Find where the given text appears and provide that cell's center as (x, y) coordinate. 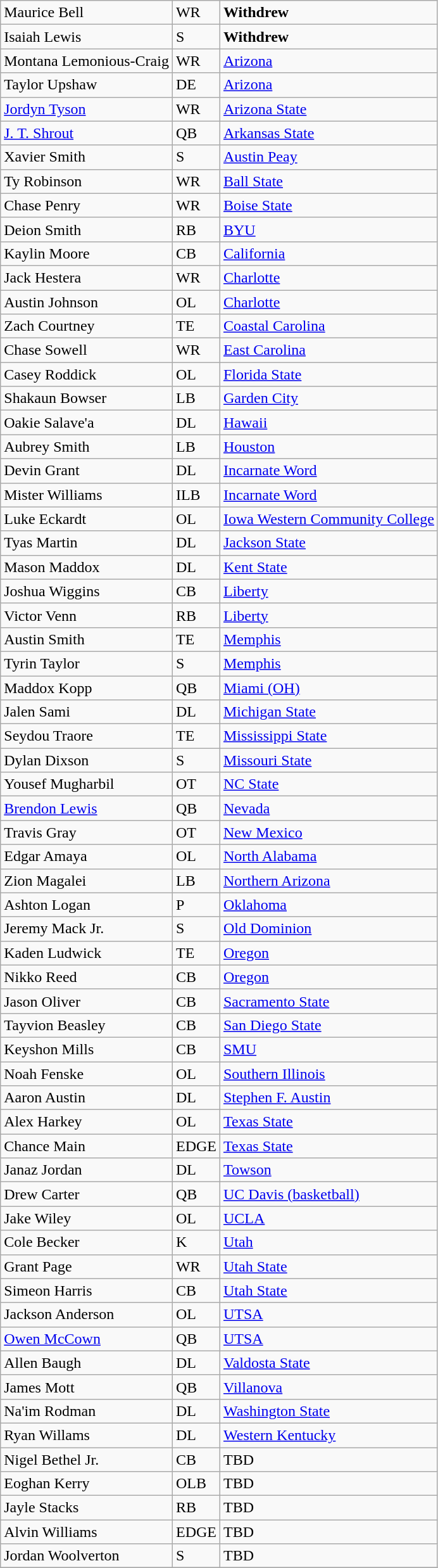
California (328, 253)
Nevada (328, 808)
ILB (196, 495)
North Alabama (328, 857)
Keyshon Mills (87, 1049)
Washington State (328, 1411)
Jordan Woolverton (87, 1556)
Mister Williams (87, 495)
Miami (OH) (328, 687)
Towson (328, 1170)
Chase Sowell (87, 350)
Florida State (328, 374)
Noah Fenske (87, 1074)
Seydou Traore (87, 736)
Jackson Anderson (87, 1315)
Austin Johnson (87, 302)
Janaz Jordan (87, 1170)
Ty Robinson (87, 181)
Zach Courtney (87, 326)
P (196, 905)
Stephen F. Austin (328, 1098)
Xavier Smith (87, 157)
Boise State (328, 205)
Tyrin Taylor (87, 663)
East Carolina (328, 350)
UC Davis (basketball) (328, 1194)
K (196, 1242)
Isaiah Lewis (87, 37)
Casey Roddick (87, 374)
San Diego State (328, 1025)
DE (196, 85)
Austin Smith (87, 639)
Nikko Reed (87, 977)
Oklahoma (328, 905)
Simeon Harris (87, 1291)
Oakie Salave'a (87, 423)
Jeremy Mack Jr. (87, 929)
Kaylin Moore (87, 253)
Utah (328, 1242)
BYU (328, 229)
Kent State (328, 567)
SMU (328, 1049)
James Mott (87, 1387)
Aubrey Smith (87, 447)
Montana Lemonious-Craig (87, 61)
Mason Maddox (87, 567)
Hawaii (328, 423)
Michigan State (328, 712)
Brendon Lewis (87, 808)
Edgar Amaya (87, 857)
Devin Grant (87, 471)
Na'im Rodman (87, 1411)
Arizona State (328, 109)
Coastal Carolina (328, 326)
Garden City (328, 398)
OLB (196, 1484)
Old Dominion (328, 929)
Chase Penry (87, 205)
Southern Illinois (328, 1074)
Maurice Bell (87, 13)
Austin Peay (328, 157)
Owen McCown (87, 1339)
UCLA (328, 1218)
Ashton Logan (87, 905)
Alvin Williams (87, 1532)
Luke Eckardt (87, 519)
Dylan Dixson (87, 760)
Missouri State (328, 760)
Chance Main (87, 1146)
Arkansas State (328, 133)
Cole Becker (87, 1242)
Kaden Ludwick (87, 953)
Villanova (328, 1387)
Jackson State (328, 543)
Jack Hestera (87, 277)
J. T. Shrout (87, 133)
Valdosta State (328, 1363)
Mississippi State (328, 736)
Jordyn Tyson (87, 109)
Tyas Martin (87, 543)
Houston (328, 447)
Iowa Western Community College (328, 519)
Western Kentucky (328, 1435)
Jake Wiley (87, 1218)
Shakaun Bowser (87, 398)
Alex Harkey (87, 1122)
Eoghan Kerry (87, 1484)
Tayvion Beasley (87, 1025)
Travis Gray (87, 832)
New Mexico (328, 832)
Taylor Upshaw (87, 85)
Sacramento State (328, 1001)
Jayle Stacks (87, 1508)
Maddox Kopp (87, 687)
Drew Carter (87, 1194)
Nigel Bethel Jr. (87, 1459)
Victor Venn (87, 615)
Joshua Wiggins (87, 591)
Ryan Willams (87, 1435)
Deion Smith (87, 229)
Zion Magalei (87, 881)
Aaron Austin (87, 1098)
Northern Arizona (328, 881)
Allen Baugh (87, 1363)
Grant Page (87, 1266)
Ball State (328, 181)
NC State (328, 784)
Jason Oliver (87, 1001)
Jalen Sami (87, 712)
Yousef Mugharbil (87, 784)
